Determine the [x, y] coordinate at the center of the cell enclosing the given text.  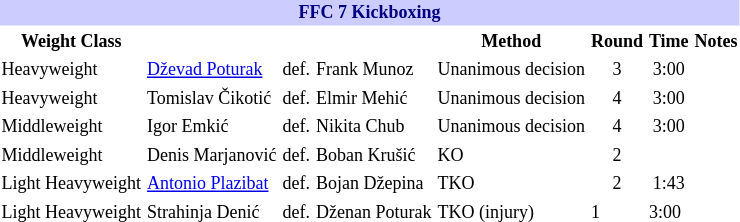
Boban Krušić [373, 155]
Bojan Džepina [373, 184]
Round [616, 41]
Method [511, 41]
Nikita Chub [373, 127]
Elmir Mehić [373, 99]
3 [616, 70]
TKO [511, 184]
Denis Marjanović [211, 155]
Tomislav Čikotić [211, 99]
Igor Emkić [211, 127]
Notes [716, 41]
1:43 [668, 184]
FFC 7 Kickboxing [370, 13]
Time [668, 41]
Antonio Plazibat [211, 184]
Frank Munoz [373, 70]
Weight Class [71, 41]
KO [511, 155]
Dževad Poturak [211, 70]
Light Heavyweight [71, 184]
